Determine the (X, Y) coordinate at the center of the cell enclosing the given text.  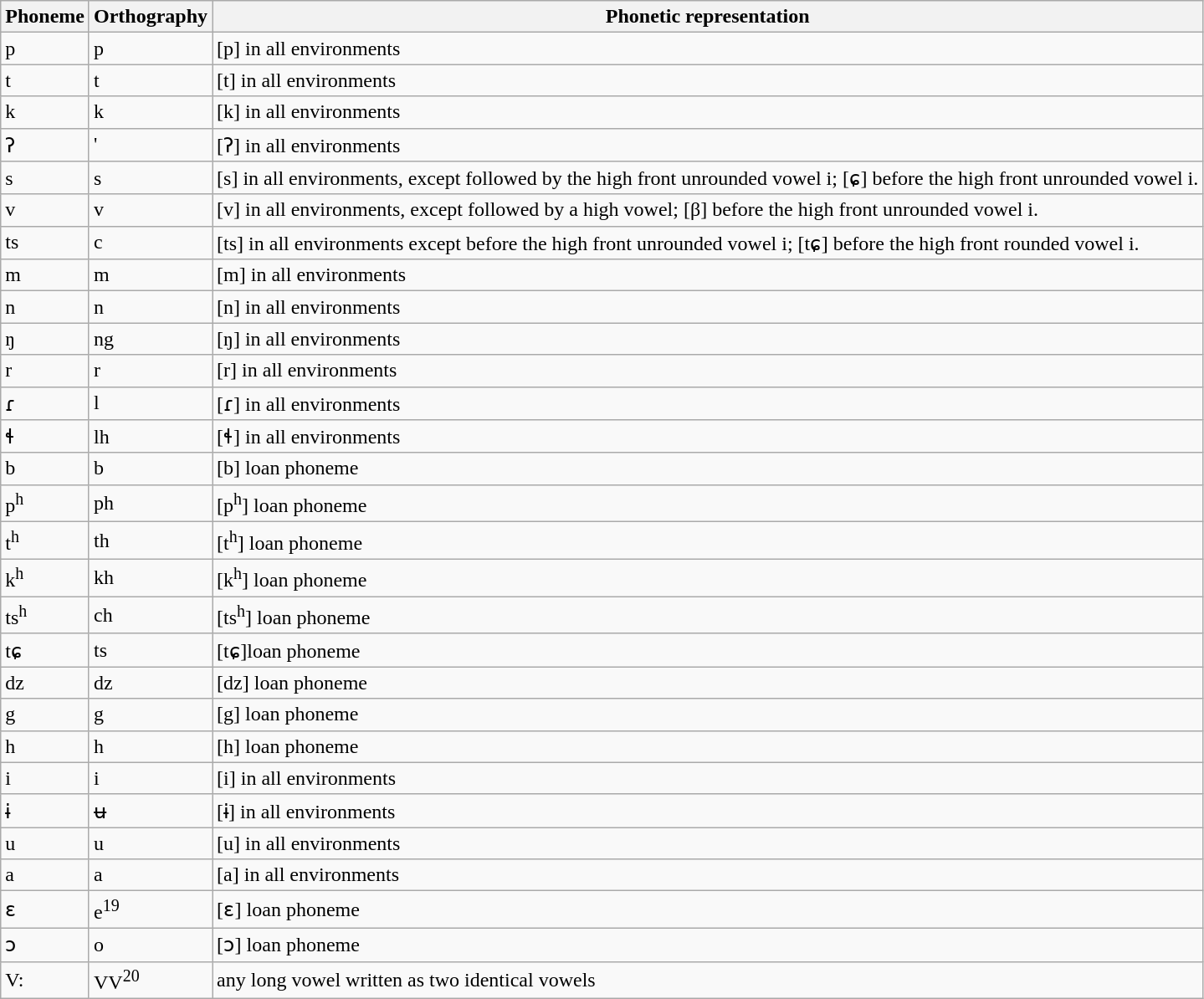
ɔ (45, 945)
[ɾ] in all environments (708, 403)
ɨ (45, 811)
ɛ (45, 910)
[k] in all environments (708, 112)
[h] loan phoneme (708, 746)
[ŋ] in all environments (708, 339)
[u] in all environments (708, 843)
ɬ (45, 437)
Orthography (151, 17)
[th] loan phoneme (708, 540)
[kh] loan phoneme (708, 577)
[ts] in all environments except before the high front unrounded vowel i; [tɕ] before the high front rounded vowel i. (708, 243)
[b] loan phoneme (708, 469)
any long vowel written as two identical vowels (708, 981)
[g] loan phoneme (708, 715)
[p] in all environments (708, 49)
[ɨ] in all environments (708, 811)
ch (151, 616)
ng (151, 339)
ɾ (45, 403)
c (151, 243)
V: (45, 981)
Phonetic representation (708, 17)
ŋ (45, 339)
e19 (151, 910)
[dz] loan phoneme (708, 683)
lh (151, 437)
' (151, 145)
Phoneme (45, 17)
[a] in all environments (708, 875)
[n] in all environments (708, 307)
[m] in all environments (708, 275)
[v] in all environments, except followed by a high vowel; [β] before the high front unrounded vowel i. (708, 210)
[ɬ] in all environments (708, 437)
[ph] loan phoneme (708, 504)
[tsh] loan phoneme (708, 616)
VV20 (151, 981)
ʔ (45, 145)
[ɔ] loan phoneme (708, 945)
tsh (45, 616)
[t] in all environments (708, 80)
tɕ (45, 650)
[s] in all environments, except followed by the high front unrounded vowel i; [ɕ] before the high front unrounded vowel i. (708, 178)
[ʔ] in all environments (708, 145)
[ɛ] loan phoneme (708, 910)
[i] in all environments (708, 778)
l (151, 403)
[r] in all environments (708, 371)
o (151, 945)
[tɕ]loan phoneme (708, 650)
ʉ (151, 811)
